Return the (x, y) coordinate for the center point of the cell that contains the specified text.  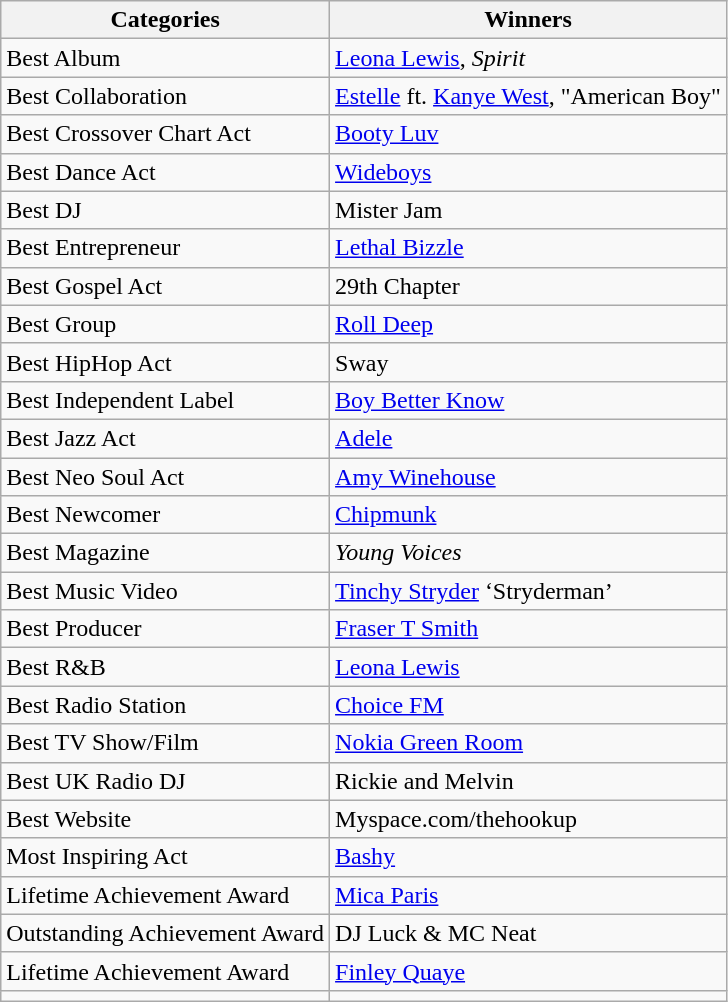
Finley Quaye (528, 971)
Sway (528, 362)
Best R&B (166, 667)
Best UK Radio DJ (166, 781)
Chipmunk (528, 515)
Choice FM (528, 705)
Boy Better Know (528, 400)
Booty Luv (528, 134)
Wideboys (528, 172)
Best Group (166, 324)
Best Producer (166, 629)
Best DJ (166, 210)
Best Jazz Act (166, 438)
Tinchy Stryder ‘Stryderman’ (528, 591)
Amy Winehouse (528, 477)
Rickie and Melvin (528, 781)
Best Crossover Chart Act (166, 134)
Best Independent Label (166, 400)
Best Gospel Act (166, 286)
Categories (166, 20)
Best Entrepreneur (166, 248)
Best Album (166, 58)
Best HipHop Act (166, 362)
Mister Jam (528, 210)
Outstanding Achievement Award (166, 933)
Roll Deep (528, 324)
Best Collaboration (166, 96)
29th Chapter (528, 286)
Lethal Bizzle (528, 248)
Young Voices (528, 553)
DJ Luck & MC Neat (528, 933)
Leona Lewis, Spirit (528, 58)
Best Radio Station (166, 705)
Best TV Show/Film (166, 743)
Myspace.com/thehookup (528, 819)
Best Newcomer (166, 515)
Leona Lewis (528, 667)
Estelle ft. Kanye West, "American Boy" (528, 96)
Best Magazine (166, 553)
Adele (528, 438)
Most Inspiring Act (166, 857)
Winners (528, 20)
Best Website (166, 819)
Nokia Green Room (528, 743)
Best Neo Soul Act (166, 477)
Fraser T Smith (528, 629)
Mica Paris (528, 895)
Best Dance Act (166, 172)
Best Music Video (166, 591)
Bashy (528, 857)
